Provide the (x, y) coordinate of the cell's center where the given text is located.  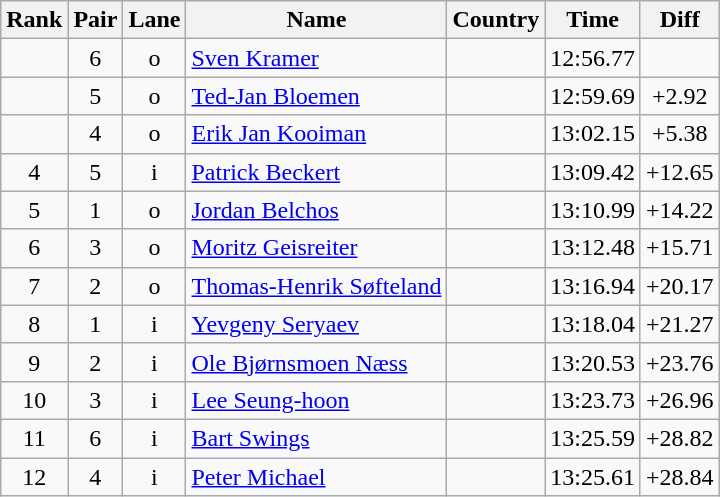
13:09.42 (593, 172)
12:56.77 (593, 58)
Ted-Jan Bloemen (316, 96)
Erik Jan Kooiman (316, 134)
+5.38 (680, 134)
+26.96 (680, 400)
Peter Michael (316, 477)
+23.76 (680, 362)
Lane (154, 20)
9 (34, 362)
8 (34, 324)
7 (34, 286)
+28.82 (680, 438)
Ole Bjørnsmoen Næss (316, 362)
+20.17 (680, 286)
11 (34, 438)
Lee Seung-hoon (316, 400)
12:59.69 (593, 96)
13:18.04 (593, 324)
Patrick Beckert (316, 172)
Rank (34, 20)
13:25.59 (593, 438)
+28.84 (680, 477)
10 (34, 400)
Diff (680, 20)
Country (496, 20)
Thomas-Henrik Søfteland (316, 286)
12 (34, 477)
13:02.15 (593, 134)
13:23.73 (593, 400)
Jordan Belchos (316, 210)
Moritz Geisreiter (316, 248)
+2.92 (680, 96)
13:12.48 (593, 248)
+21.27 (680, 324)
+12.65 (680, 172)
13:25.61 (593, 477)
Time (593, 20)
+14.22 (680, 210)
13:16.94 (593, 286)
Name (316, 20)
13:20.53 (593, 362)
Yevgeny Seryaev (316, 324)
13:10.99 (593, 210)
Sven Kramer (316, 58)
Bart Swings (316, 438)
Pair (96, 20)
+15.71 (680, 248)
